Locate the cell with the specified text and output its [X, Y] center coordinate. 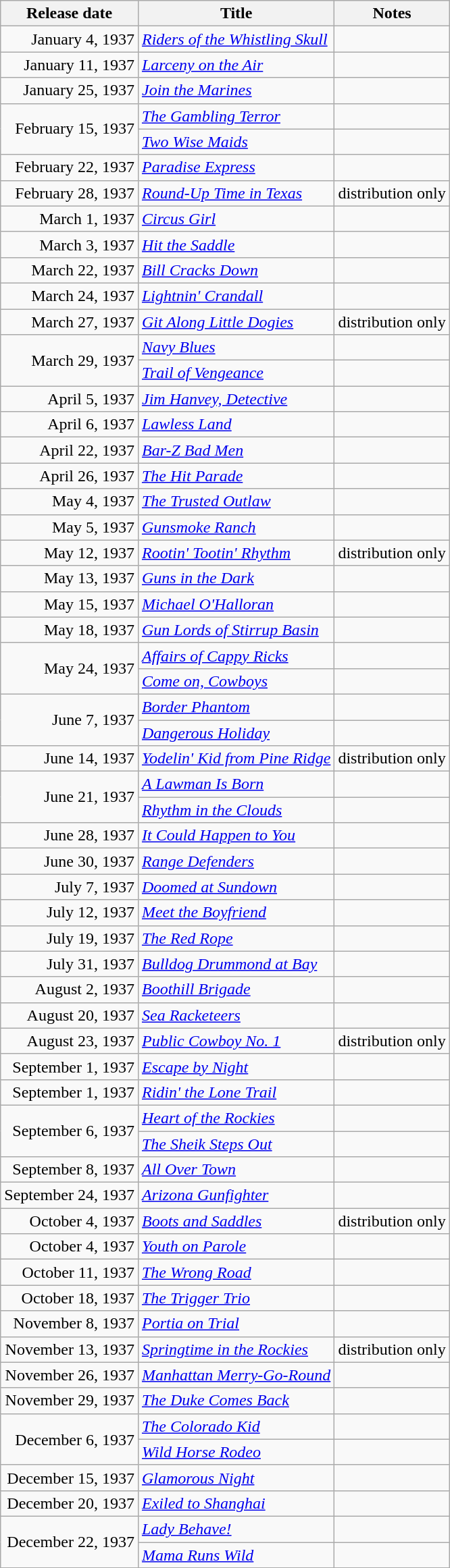
Guns in the Dark [236, 578]
Glamorous Night [236, 1478]
Navy Blues [236, 348]
June 14, 1937 [70, 759]
March 24, 1937 [70, 296]
Michael O'Halloran [236, 604]
Join the Marines [236, 90]
Border Phantom [236, 707]
January 11, 1937 [70, 65]
March 3, 1937 [70, 244]
The Red Rope [236, 938]
July 12, 1937 [70, 913]
February 28, 1937 [70, 193]
December 20, 1937 [70, 1503]
Paradise Express [236, 167]
April 6, 1937 [70, 425]
May 18, 1937 [70, 630]
March 22, 1937 [70, 270]
Ridin' the Lone Trail [236, 1092]
Yodelin' Kid from Pine Ridge [236, 759]
April 26, 1937 [70, 476]
March 1, 1937 [70, 219]
July 7, 1937 [70, 887]
Hit the Saddle [236, 244]
Lady Behave! [236, 1529]
July 31, 1937 [70, 964]
Lightnin' Crandall [236, 296]
All Over Town [236, 1170]
Title [236, 13]
April 5, 1937 [70, 399]
May 15, 1937 [70, 604]
Riders of the Whistling Skull [236, 39]
Dangerous Holiday [236, 732]
June 30, 1937 [70, 861]
Bulldog Drummond at Bay [236, 964]
It Could Happen to You [236, 836]
September 6, 1937 [70, 1131]
Lawless Land [236, 425]
May 24, 1937 [70, 668]
May 5, 1937 [70, 527]
Circus Girl [236, 219]
February 15, 1937 [70, 129]
Git Along Little Dogies [236, 322]
Springtime in the Rockies [236, 1349]
Round-Up Time in Texas [236, 193]
Mama Runs Wild [236, 1555]
September 8, 1937 [70, 1170]
Heart of the Rockies [236, 1118]
August 23, 1937 [70, 1041]
November 29, 1937 [70, 1401]
May 13, 1937 [70, 578]
The Trusted Outlaw [236, 502]
Portia on Trial [236, 1324]
Gun Lords of Stirrup Basin [236, 630]
Come on, Cowboys [236, 681]
Boots and Saddles [236, 1221]
Jim Hanvey, Detective [236, 399]
Exiled to Shanghai [236, 1503]
The Sheik Steps Out [236, 1144]
A Lawman Is Born [236, 784]
Meet the Boyfriend [236, 913]
Two Wise Maids [236, 142]
Escape by Night [236, 1066]
March 27, 1937 [70, 322]
December 6, 1937 [70, 1439]
February 22, 1937 [70, 167]
Public Cowboy No. 1 [236, 1041]
August 2, 1937 [70, 990]
August 20, 1937 [70, 1015]
Affairs of Cappy Ricks [236, 655]
January 4, 1937 [70, 39]
Manhattan Merry-Go-Round [236, 1375]
July 19, 1937 [70, 938]
The Trigger Trio [236, 1298]
Bill Cracks Down [236, 270]
Release date [70, 13]
June 21, 1937 [70, 797]
The Colorado Kid [236, 1426]
March 29, 1937 [70, 360]
Notes [392, 13]
November 8, 1937 [70, 1324]
The Wrong Road [236, 1272]
Arizona Gunfighter [236, 1195]
June 7, 1937 [70, 720]
Sea Racketeers [236, 1015]
Doomed at Sundown [236, 887]
Range Defenders [236, 861]
Bar-Z Bad Men [236, 450]
January 25, 1937 [70, 90]
Trail of Vengeance [236, 373]
May 12, 1937 [70, 553]
Larceny on the Air [236, 65]
May 4, 1937 [70, 502]
September 24, 1937 [70, 1195]
June 28, 1937 [70, 836]
Gunsmoke Ranch [236, 527]
Youth on Parole [236, 1247]
April 22, 1937 [70, 450]
Rootin' Tootin' Rhythm [236, 553]
Wild Horse Rodeo [236, 1452]
November 26, 1937 [70, 1375]
The Hit Parade [236, 476]
Rhythm in the Clouds [236, 810]
Boothill Brigade [236, 990]
October 11, 1937 [70, 1272]
December 15, 1937 [70, 1478]
The Gambling Terror [236, 116]
November 13, 1937 [70, 1349]
October 18, 1937 [70, 1298]
The Duke Comes Back [236, 1401]
December 22, 1937 [70, 1542]
